Output the (x, y) coordinate of the center of the cell containing the given text.  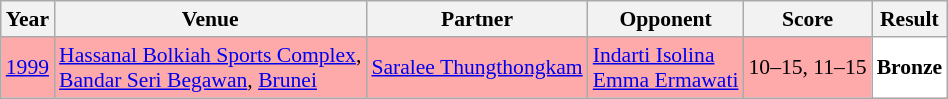
Opponent (666, 19)
Hassanal Bolkiah Sports Complex, Bandar Seri Begawan, Brunei (210, 68)
Saralee Thungthongkam (476, 68)
Indarti Isolina Emma Ermawati (666, 68)
1999 (28, 68)
10–15, 11–15 (808, 68)
Year (28, 19)
Venue (210, 19)
Result (910, 19)
Bronze (910, 68)
Score (808, 19)
Partner (476, 19)
